Return (x, y) of the center of cell containing provided text 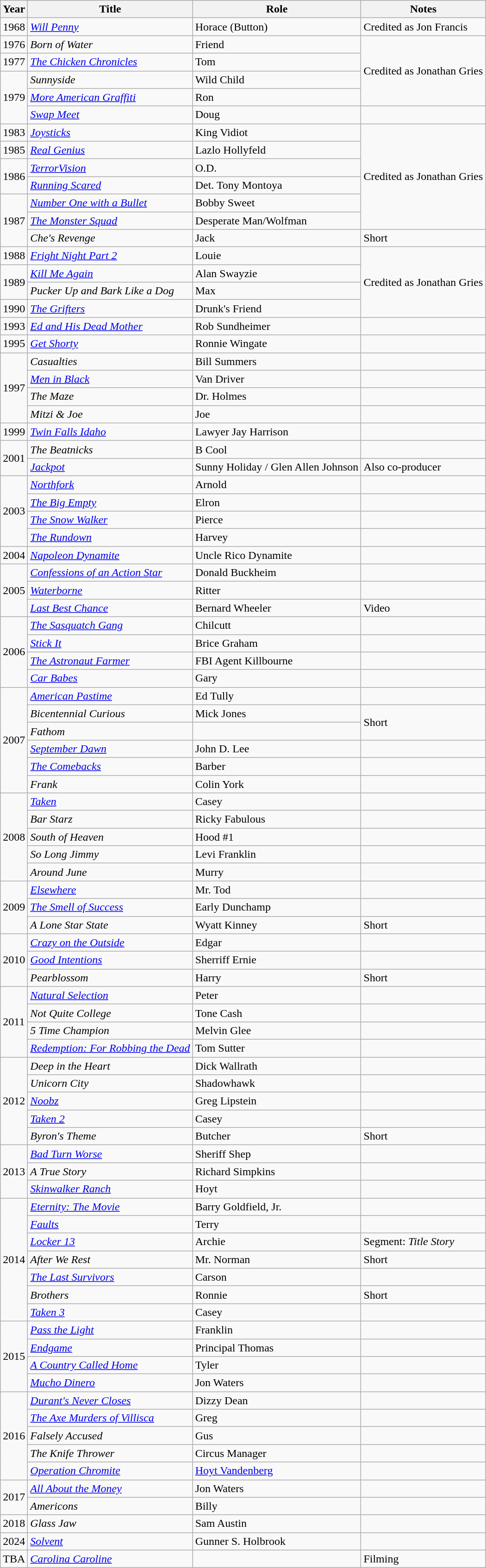
1999 (14, 432)
2007 (14, 740)
The Chicken Chronicles (110, 62)
Get Shorty (110, 344)
Archie (277, 1242)
Gunner S. Holbrook (277, 1541)
2009 (14, 907)
Kill Me Again (110, 273)
Segment: Title Story (423, 1242)
2012 (14, 1101)
Fathom (110, 731)
The Snow Walker (110, 520)
1985 (14, 150)
Wild Child (277, 80)
Operation Chromite (110, 1471)
Napoleon Dynamite (110, 555)
Glass Jaw (110, 1524)
Frank (110, 784)
Pass the Light (110, 1330)
Hood #1 (277, 837)
Harvey (277, 538)
A True Story (110, 1171)
Joysticks (110, 132)
Jackpot (110, 467)
Byron's Theme (110, 1136)
Horace (Button) (277, 27)
Drunk's Friend (277, 309)
Men in Black (110, 379)
Det. Tony Montoya (277, 185)
Harry (277, 978)
The Maze (110, 397)
Elron (277, 502)
Dizzy Dean (277, 1401)
Skinwalker Ranch (110, 1189)
2003 (14, 511)
Lawyer Jay Harrison (277, 432)
Bicentennial Curious (110, 713)
Notes (423, 9)
Mr. Tod (277, 890)
1976 (14, 44)
Ritter (277, 590)
More American Graffiti (110, 97)
Not Quite College (110, 1013)
Faults (110, 1224)
The Monster Squad (110, 221)
Pearblossom (110, 978)
Number One with a Bullet (110, 203)
Tom (277, 62)
1983 (14, 132)
Tone Cash (277, 1013)
Solvent (110, 1541)
Friend (277, 44)
Around June (110, 872)
2008 (14, 837)
TerrorVision (110, 167)
The Big Empty (110, 502)
1987 (14, 220)
Eternity: The Movie (110, 1207)
1977 (14, 62)
Bad Turn Worse (110, 1154)
Bill Summers (277, 361)
Franklin (277, 1330)
Car Babes (110, 678)
Hoyt (277, 1189)
Greg Lipstein (277, 1101)
Twin Falls Idaho (110, 432)
Colin York (277, 784)
Barry Goldfield, Jr. (277, 1207)
Role (277, 9)
Sunnyside (110, 80)
Billy (277, 1506)
Mr. Norman (277, 1259)
Levi Franklin (277, 855)
Richard Simpkins (277, 1171)
Sunny Holiday / Glen Allen Johnson (277, 467)
A Country Called Home (110, 1365)
Wyatt Kinney (277, 925)
Endgame (110, 1348)
Joe (277, 414)
Lazlo Hollyfeld (277, 150)
Title (110, 9)
Rob Sundheimer (277, 326)
Stick It (110, 643)
2018 (14, 1524)
Year (14, 9)
Circus Manager (277, 1453)
Redemption: For Robbing the Dead (110, 1048)
The Astronaut Farmer (110, 661)
Running Scared (110, 185)
Sheriff Shep (277, 1154)
1995 (14, 344)
The Axe Murders of Villisca (110, 1418)
Americons (110, 1506)
Good Intentions (110, 960)
Louie (277, 256)
Gary (277, 678)
Also co-producer (423, 467)
2001 (14, 458)
Murry (277, 872)
1990 (14, 309)
Brice Graham (277, 643)
Elsewhere (110, 890)
Tyler (277, 1365)
Terry (277, 1224)
Filming (423, 1559)
Brothers (110, 1295)
Bobby Sweet (277, 203)
Casualties (110, 361)
Dick Wallrath (277, 1066)
King Vidiot (277, 132)
Edgar (277, 942)
1997 (14, 388)
South of Heaven (110, 837)
Video (423, 608)
Falsely Accused (110, 1436)
The Comebacks (110, 766)
Che's Revenge (110, 238)
Melvin Glee (277, 1030)
Deep in the Heart (110, 1066)
1986 (14, 176)
Confessions of an Action Star (110, 573)
Fright Night Part 2 (110, 256)
Unicorn City (110, 1084)
Real Genius (110, 150)
Jack (277, 238)
TBA (14, 1559)
Bar Starz (110, 819)
2014 (14, 1259)
John D. Lee (277, 749)
Ed Tully (277, 696)
Peter (277, 995)
Chilcutt (277, 626)
The Rundown (110, 538)
Arnold (277, 484)
1979 (14, 97)
Sam Austin (277, 1524)
Natural Selection (110, 995)
Donald Buckheim (277, 573)
5 Time Champion (110, 1030)
Ricky Fabulous (277, 819)
Shadowhawk (277, 1084)
Waterborne (110, 590)
Hoyt Vandenberg (277, 1471)
The Beatnicks (110, 449)
September Dawn (110, 749)
All About the Money (110, 1488)
Ronnie Wingate (277, 344)
Barber (277, 766)
Mick Jones (277, 713)
Greg (277, 1418)
The Sasquatch Gang (110, 626)
Sherriff Ernie (277, 960)
1989 (14, 282)
Carson (277, 1277)
The Grifters (110, 309)
2004 (14, 555)
2017 (14, 1497)
2016 (14, 1436)
Early Dunchamp (277, 907)
Ronnie (277, 1295)
Taken 2 (110, 1119)
FBI Agent Killbourne (277, 661)
B Cool (277, 449)
Tom Sutter (277, 1048)
2010 (14, 960)
The Smell of Success (110, 907)
Alan Swayzie (277, 273)
Desperate Man/Wolfman (277, 221)
Ron (277, 97)
Principal Thomas (277, 1348)
2024 (14, 1541)
Noobz (110, 1101)
Crazy on the Outside (110, 942)
2015 (14, 1356)
Born of Water (110, 44)
Credited as Jon Francis (423, 27)
Ed and His Dead Mother (110, 326)
Swap Meet (110, 115)
2013 (14, 1171)
Dr. Holmes (277, 397)
2006 (14, 652)
Van Driver (277, 379)
Carolina Caroline (110, 1559)
Pucker Up and Bark Like a Dog (110, 291)
Locker 13 (110, 1242)
American Pastime (110, 696)
Mucho Dinero (110, 1383)
Last Best Chance (110, 608)
A Lone Star State (110, 925)
O.D. (277, 167)
Northfork (110, 484)
Mitzi & Joe (110, 414)
Doug (277, 115)
2005 (14, 590)
Will Penny (110, 27)
Pierce (277, 520)
Durant's Never Closes (110, 1401)
The Last Survivors (110, 1277)
Taken (110, 802)
So Long Jimmy (110, 855)
Butcher (277, 1136)
Taken 3 (110, 1312)
After We Rest (110, 1259)
Max (277, 291)
1988 (14, 256)
Bernard Wheeler (277, 608)
1993 (14, 326)
The Knife Thrower (110, 1453)
Uncle Rico Dynamite (277, 555)
2011 (14, 1022)
Gus (277, 1436)
1968 (14, 27)
